Identify which cell holds the provided text, then report its (X, Y) central coordinate. 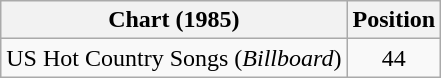
Position (394, 20)
44 (394, 58)
US Hot Country Songs (Billboard) (174, 58)
Chart (1985) (174, 20)
